Return the [X, Y] coordinate for the center point of the cell that contains the specified text.  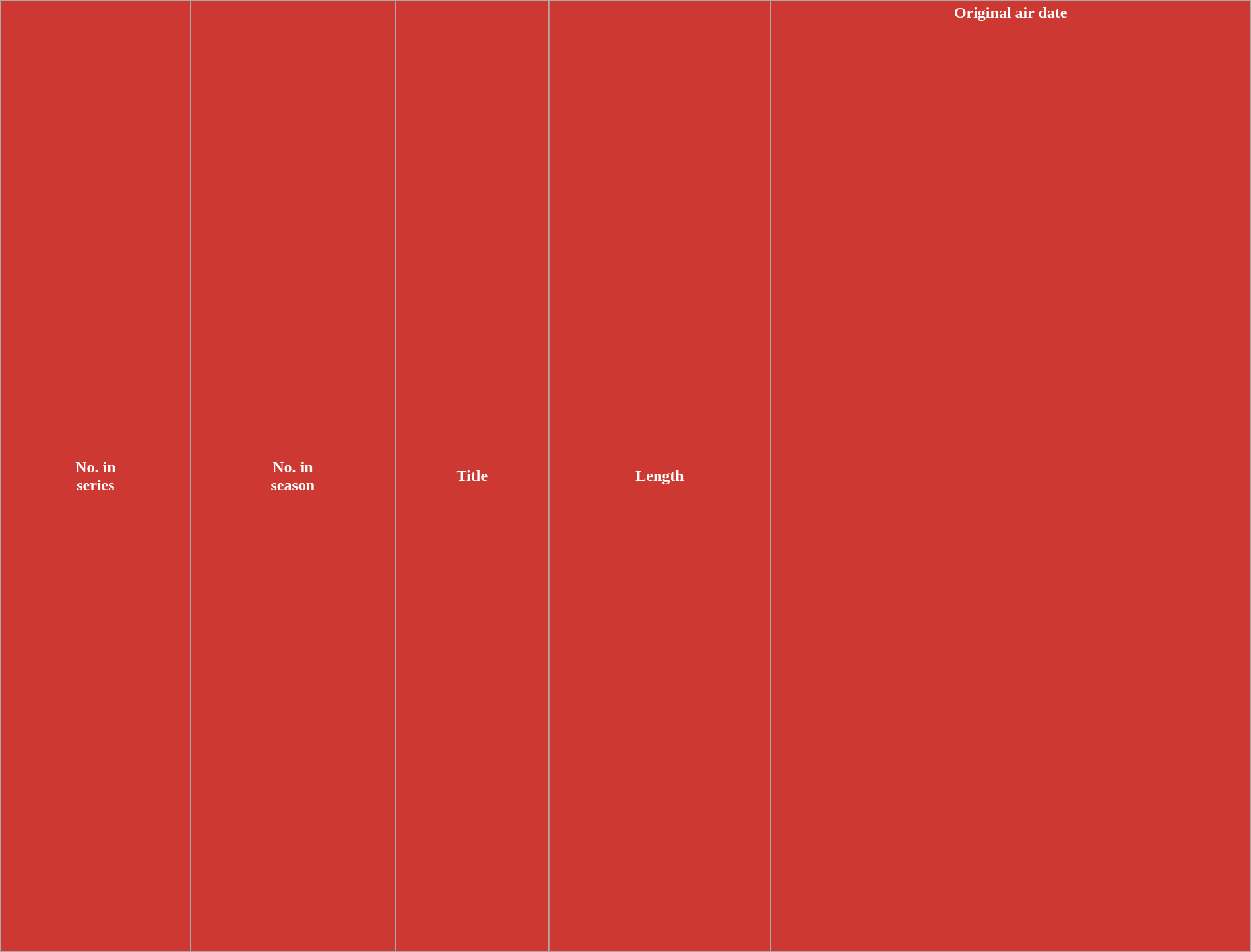
Original air date [1011, 476]
No. inseries [96, 476]
Length [660, 476]
No. inseason [293, 476]
Title [472, 476]
